Search for the cell housing the specified text and yield its [X, Y] center coordinate. 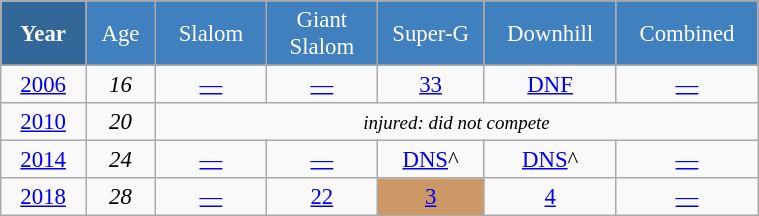
Downhill [550, 34]
33 [430, 85]
Combined [686, 34]
Age [121, 34]
DNF [550, 85]
Year [44, 34]
28 [121, 197]
16 [121, 85]
injured: did not compete [457, 122]
24 [121, 160]
2014 [44, 160]
GiantSlalom [322, 34]
Super-G [430, 34]
Slalom [212, 34]
2018 [44, 197]
4 [550, 197]
3 [430, 197]
20 [121, 122]
2010 [44, 122]
22 [322, 197]
2006 [44, 85]
